Provide the (x, y) coordinate of the cell's center where the given text is located.  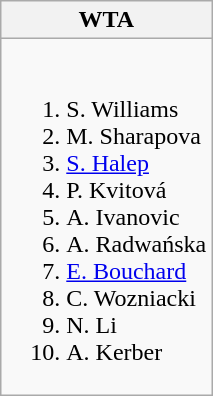
WTA (106, 20)
S. Williams M. Sharapova S. Halep P. Kvitová A. Ivanovic A. Radwańska E. Bouchard C. Wozniacki N. Li A. Kerber (106, 217)
